Provide the [x, y] coordinate of the cell's center where the given text is located.  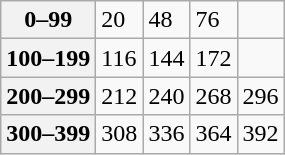
212 [120, 96]
20 [120, 20]
48 [166, 20]
268 [214, 96]
296 [260, 96]
116 [120, 58]
308 [120, 134]
0–99 [48, 20]
336 [166, 134]
100–199 [48, 58]
240 [166, 96]
392 [260, 134]
364 [214, 134]
200–299 [48, 96]
172 [214, 58]
76 [214, 20]
144 [166, 58]
300–399 [48, 134]
